Output the (X, Y) coordinate of the center of the cell containing the given text.  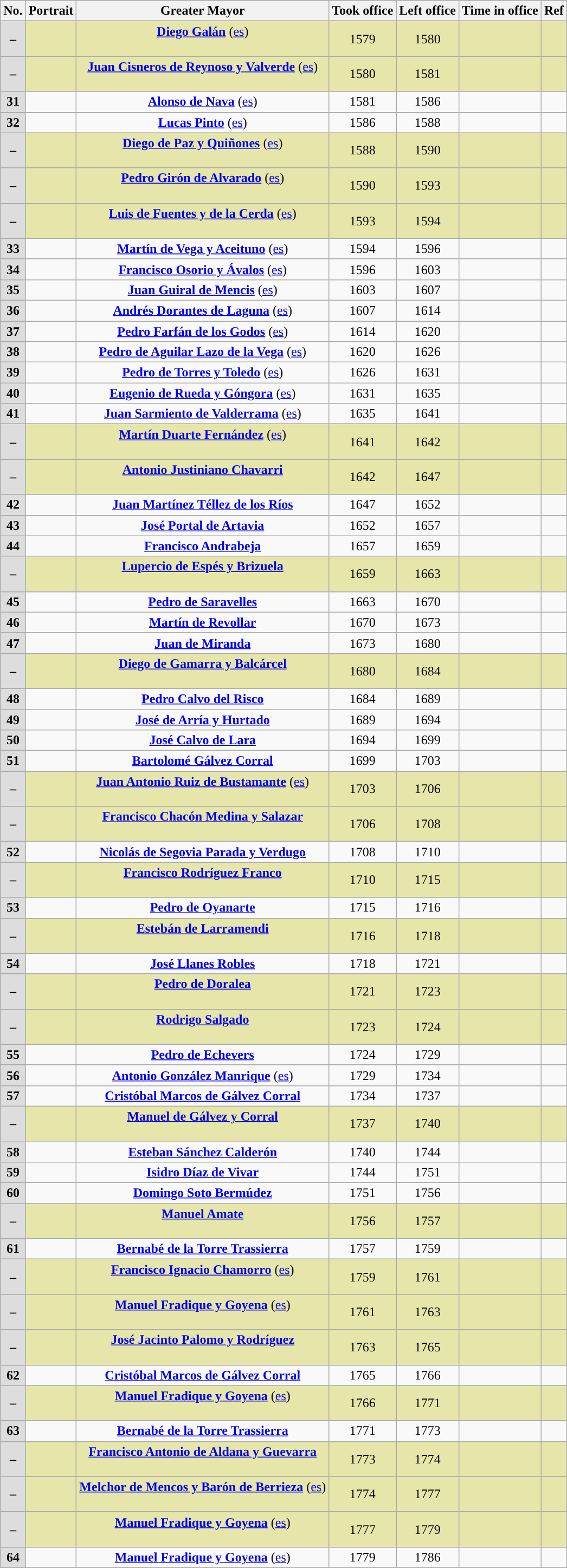
60 (13, 1193)
Pedro de Aguilar Lazo de la Vega (es) (203, 352)
34 (13, 269)
62 (13, 1375)
45 (13, 602)
Manuel de Gálvez y Corral (203, 1123)
José Llanes Robles (203, 964)
63 (13, 1431)
31 (13, 102)
Took office (363, 11)
Francisco Chacón Medina y Salazar (203, 824)
Pedro Girón de Alvarado (es) (203, 185)
Melchor de Mencos y Barón de Berrieza (es) (203, 1494)
Juan Guiral de Mencis (es) (203, 290)
Domingo Soto Bermúdez (203, 1193)
41 (13, 414)
Ref (554, 11)
49 (13, 720)
Pedro de Oyanarte (203, 908)
53 (13, 908)
42 (13, 505)
52 (13, 852)
Bartolomé Gálvez Corral (203, 761)
José de Arría y Hurtado (203, 720)
Martín de Revollar (203, 622)
50 (13, 740)
48 (13, 699)
1786 (428, 1557)
46 (13, 622)
56 (13, 1075)
Pedro Farfán de los Godos (es) (203, 331)
Antonio Justiniano Chavarri (203, 477)
Pedro de Torres y Toledo (es) (203, 373)
Juan Sarmiento de Valderrama (es) (203, 414)
44 (13, 546)
Francisco Andrabeja (203, 546)
Eugenio de Rueda y Góngora (es) (203, 393)
José Calvo de Lara (203, 740)
51 (13, 761)
59 (13, 1173)
64 (13, 1557)
1579 (363, 39)
José Jacinto Palomo y Rodríguez (203, 1348)
Francisco Ignacio Chamorro (es) (203, 1277)
40 (13, 393)
58 (13, 1152)
Pedro Calvo del Risco (203, 699)
Time in office (500, 11)
Greater Mayor (203, 11)
36 (13, 310)
Left office (428, 11)
Manuel Amate (203, 1221)
35 (13, 290)
Francisco Antonio de Aldana y Guevarra (203, 1459)
Esteban Sánchez Calderón (203, 1152)
Juan Cisneros de Reynoso y Valverde (es) (203, 74)
Pedro de Doralea (203, 991)
Martín Duarte Fernández (es) (203, 442)
Francisco Rodríguez Franco (203, 880)
Alonso de Nava (es) (203, 102)
39 (13, 373)
Luis de Fuentes y de la Cerda (es) (203, 221)
Juan Antonio Ruiz de Bustamante (es) (203, 789)
Pedro de Echevers (203, 1055)
Isidro Díaz de Vivar (203, 1173)
Lucas Pinto (es) (203, 122)
Portrait (51, 11)
Diego de Gamarra y Balcárcel (203, 671)
54 (13, 964)
Andrés Dorantes de Laguna (es) (203, 310)
43 (13, 525)
Antonio González Manrique (es) (203, 1075)
33 (13, 249)
57 (13, 1096)
32 (13, 122)
Diego de Paz y Quiñones (es) (203, 151)
Lupercio de Espés y Brizuela (203, 574)
Juan Martínez Téllez de los Ríos (203, 505)
37 (13, 331)
Estebán de Larramendi (203, 936)
Francisco Osorio y Ávalos (es) (203, 269)
Pedro de Saravelles (203, 602)
Diego Galán (es) (203, 39)
55 (13, 1055)
61 (13, 1249)
Juan de Miranda (203, 643)
47 (13, 643)
Nicolás de Segovia Parada y Verdugo (203, 852)
No. (13, 11)
Rodrigo Salgado (203, 1027)
Martín de Vega y Aceituno (es) (203, 249)
José Portal de Artavia (203, 525)
38 (13, 352)
